Locate the cell with the specified text and output its [X, Y] center coordinate. 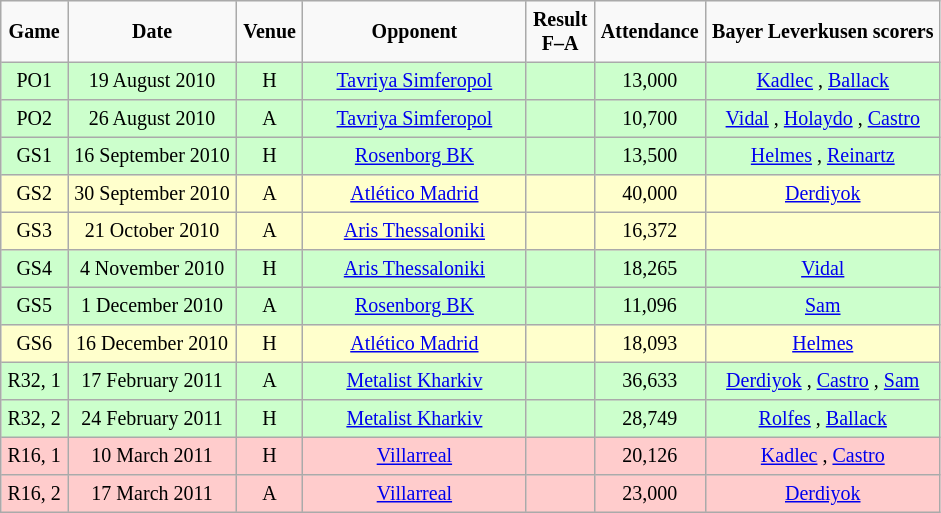
Kadlec , Castro [822, 456]
16,372 [650, 231]
26 August 2010 [152, 119]
36,633 [650, 381]
Derdiyok , Castro , Sam [822, 381]
Rolfes , Ballack [822, 419]
28,749 [650, 419]
Opponent [415, 32]
19 August 2010 [152, 81]
GS5 [34, 306]
Attendance [650, 32]
GS4 [34, 269]
GS3 [34, 231]
21 October 2010 [152, 231]
30 September 2010 [152, 194]
Vidal , Holaydo , Castro [822, 119]
10,700 [650, 119]
18,093 [650, 344]
23,000 [650, 494]
Bayer Leverkusen scorers [822, 32]
R16, 2 [34, 494]
R32, 1 [34, 381]
4 November 2010 [152, 269]
PO1 [34, 81]
Sam [822, 306]
Helmes , Reinartz [822, 156]
Venue [270, 32]
18,265 [650, 269]
20,126 [650, 456]
17 February 2011 [152, 381]
1 December 2010 [152, 306]
40,000 [650, 194]
13,000 [650, 81]
17 March 2011 [152, 494]
GS1 [34, 156]
13,500 [650, 156]
PO2 [34, 119]
Kadlec , Ballack [822, 81]
24 February 2011 [152, 419]
10 March 2011 [152, 456]
16 December 2010 [152, 344]
16 September 2010 [152, 156]
R32, 2 [34, 419]
R16, 1 [34, 456]
Date [152, 32]
Vidal [822, 269]
GS6 [34, 344]
ResultF–A [560, 32]
GS2 [34, 194]
Helmes [822, 344]
11,096 [650, 306]
Game [34, 32]
